Determine the (X, Y) coordinate at the center of the cell enclosing the given text.  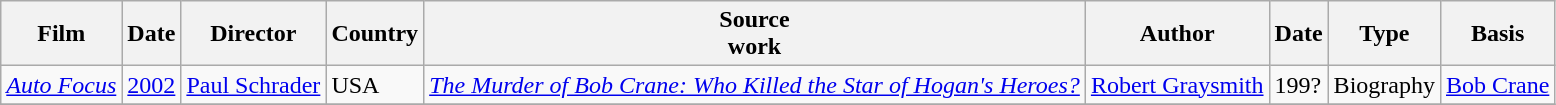
Country (375, 34)
Sourcework (755, 34)
Type (1384, 34)
USA (375, 85)
Author (1177, 34)
Basis (1497, 34)
Auto Focus (62, 85)
Biography (1384, 85)
Bob Crane (1497, 85)
Paul Schrader (254, 85)
199? (1298, 85)
Robert Graysmith (1177, 85)
The Murder of Bob Crane: Who Killed the Star of Hogan's Heroes? (755, 85)
Director (254, 34)
2002 (152, 85)
Film (62, 34)
